Pinpoint the cell where the given text exists, returning its [X, Y] midpoint coordinate. 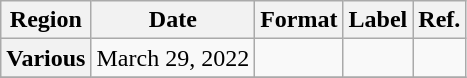
Format [299, 20]
Label [378, 20]
Date [173, 20]
Various [46, 58]
March 29, 2022 [173, 58]
Region [46, 20]
Ref. [440, 20]
